Return (x, y) of the center of cell containing provided text 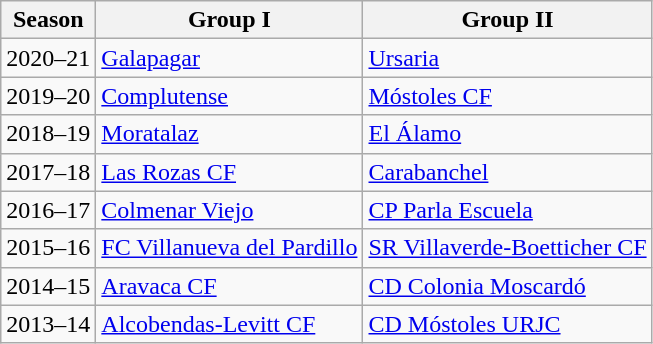
Aravaca CF (230, 286)
2020–21 (48, 58)
Alcobendas-Levitt CF (230, 324)
Season (48, 20)
Las Rozas CF (230, 172)
Group II (508, 20)
Complutense (230, 96)
2013–14 (48, 324)
2017–18 (48, 172)
2019–20 (48, 96)
El Álamo (508, 134)
2018–19 (48, 134)
FC Villanueva del Pardillo (230, 248)
SR Villaverde-Boetticher CF (508, 248)
Móstoles CF (508, 96)
2016–17 (48, 210)
2015–16 (48, 248)
CP Parla Escuela (508, 210)
CD Colonia Moscardó (508, 286)
Ursaria (508, 58)
Group I (230, 20)
Colmenar Viejo (230, 210)
CD Móstoles URJC (508, 324)
Galapagar (230, 58)
Carabanchel (508, 172)
Moratalaz (230, 134)
2014–15 (48, 286)
